Find where the given text appears and provide that cell's center as [x, y] coordinate. 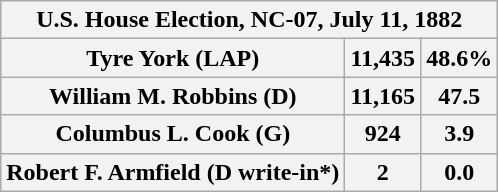
0.0 [460, 172]
924 [383, 134]
Columbus L. Cook (G) [173, 134]
11,435 [383, 58]
Tyre York (LAP) [173, 58]
Robert F. Armfield (D write-in*) [173, 172]
William M. Robbins (D) [173, 96]
U.S. House Election, NC-07, July 11, 1882 [250, 20]
11,165 [383, 96]
2 [383, 172]
3.9 [460, 134]
48.6% [460, 58]
47.5 [460, 96]
